Extract the [X, Y] coordinate from the center of the cell holding the provided text.  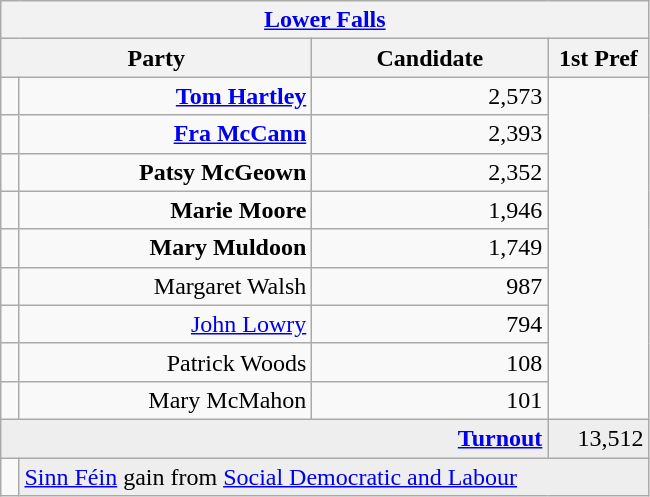
Turnout [274, 438]
101 [430, 400]
2,573 [430, 96]
13,512 [598, 438]
Mary McMahon [166, 400]
Sinn Féin gain from Social Democratic and Labour [334, 477]
1st Pref [598, 58]
1,749 [430, 248]
Patsy McGeown [166, 172]
Mary Muldoon [166, 248]
108 [430, 362]
Margaret Walsh [166, 286]
Party [156, 58]
Tom Hartley [166, 96]
794 [430, 324]
2,393 [430, 134]
Patrick Woods [166, 362]
Marie Moore [166, 210]
2,352 [430, 172]
John Lowry [166, 324]
Lower Falls [325, 20]
Fra McCann [166, 134]
Candidate [430, 58]
1,946 [430, 210]
987 [430, 286]
